Find where the given text appears and provide that cell's center as (x, y) coordinate. 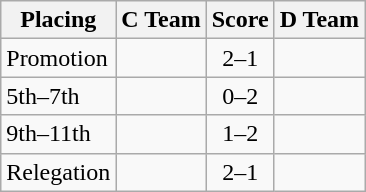
9th–11th (58, 134)
Relegation (58, 172)
Placing (58, 20)
D Team (319, 20)
1–2 (240, 134)
Score (240, 20)
5th–7th (58, 96)
0–2 (240, 96)
C Team (161, 20)
Promotion (58, 58)
